Pinpoint the cell where the given text exists, returning its (X, Y) midpoint coordinate. 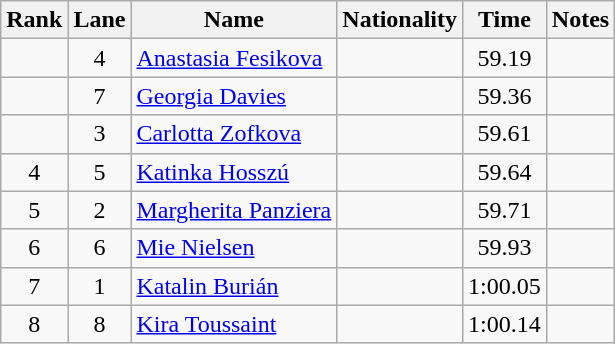
Name (234, 20)
Mie Nielsen (234, 248)
1:00.14 (505, 324)
59.93 (505, 248)
Kira Toussaint (234, 324)
59.36 (505, 96)
Rank (34, 20)
Time (505, 20)
Carlotta Zofkova (234, 134)
3 (100, 134)
Katinka Hosszú (234, 172)
1:00.05 (505, 286)
59.64 (505, 172)
Anastasia Fesikova (234, 58)
59.19 (505, 58)
59.61 (505, 134)
Lane (100, 20)
Margherita Panziera (234, 210)
Nationality (400, 20)
Georgia Davies (234, 96)
Katalin Burián (234, 286)
59.71 (505, 210)
1 (100, 286)
Notes (580, 20)
2 (100, 210)
